Pinpoint the cell where the given text exists, returning its (X, Y) midpoint coordinate. 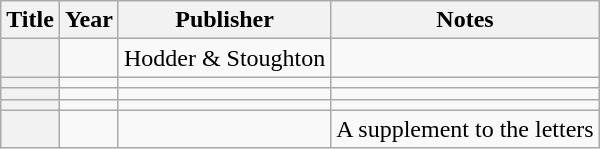
Publisher (224, 20)
Hodder & Stoughton (224, 58)
A supplement to the letters (465, 129)
Notes (465, 20)
Year (88, 20)
Title (30, 20)
